Determine the (X, Y) coordinate at the center of the cell enclosing the given text.  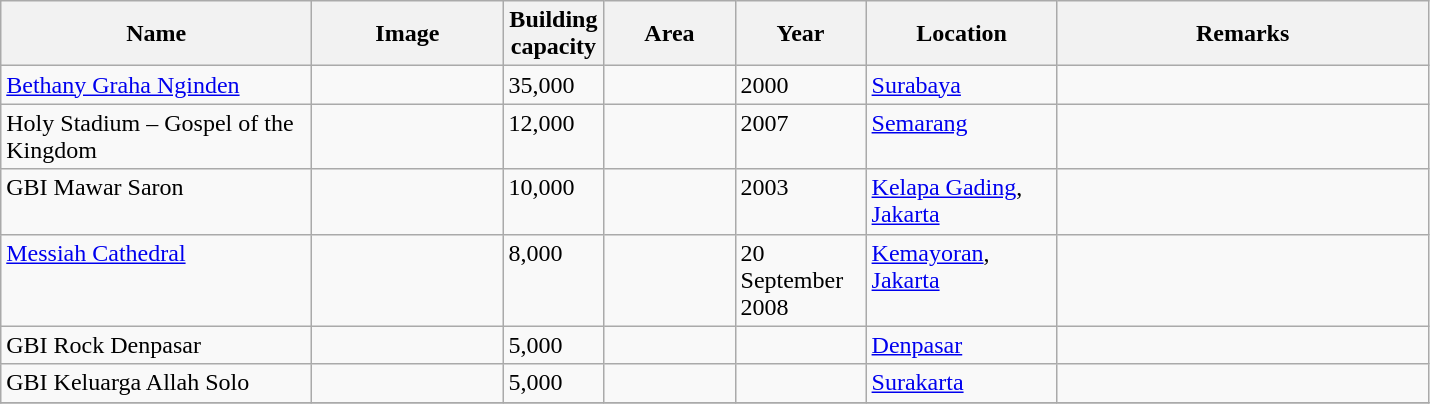
GBI Mawar Saron (156, 202)
Surakarta (962, 383)
Location (962, 34)
Image (408, 34)
Name (156, 34)
2003 (800, 202)
GBI Keluarga Allah Solo (156, 383)
Year (800, 34)
8,000 (554, 280)
2007 (800, 136)
Messiah Cathedral (156, 280)
Semarang (962, 136)
Surabaya (962, 85)
GBI Rock Denpasar (156, 345)
2000 (800, 85)
10,000 (554, 202)
12,000 (554, 136)
Remarks (1242, 34)
Kelapa Gading, Jakarta (962, 202)
Denpasar (962, 345)
Kemayoran, Jakarta (962, 280)
Bethany Graha Nginden (156, 85)
Building capacity (554, 34)
Area (670, 34)
35,000 (554, 85)
Holy Stadium – Gospel of the Kingdom (156, 136)
20 September 2008 (800, 280)
